Find where the given text appears and provide that cell's center as (X, Y) coordinate. 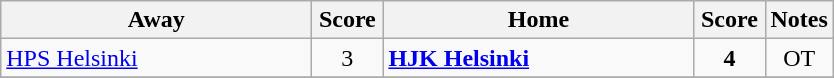
HPS Helsinki (156, 58)
HJK Helsinki (538, 58)
Away (156, 20)
Home (538, 20)
3 (348, 58)
OT (799, 58)
Notes (799, 20)
4 (730, 58)
